Search for the cell housing the specified text and yield its (X, Y) center coordinate. 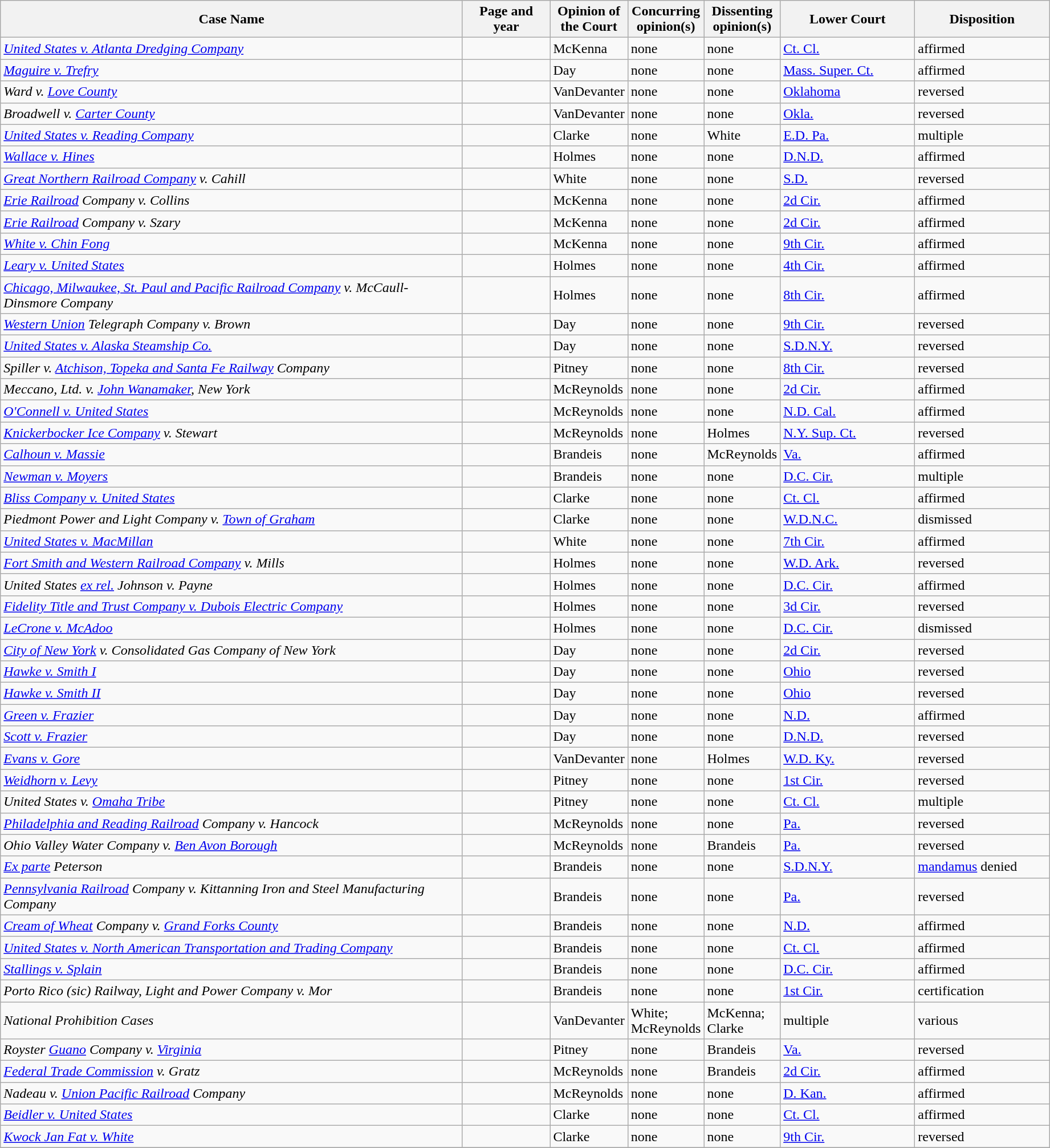
LeCrone v. McAdoo (231, 628)
various (982, 1020)
Knickerbocker Ice Company v. Stewart (231, 433)
Concurring opinion(s) (666, 19)
United States v. Omaha Tribe (231, 802)
National Prohibition Cases (231, 1020)
Fidelity Title and Trust Company v. Dubois Electric Company (231, 606)
McKenna; Clarke (742, 1020)
United States v. Alaska Steamship Co. (231, 346)
certification (982, 991)
Ex parte Peterson (231, 867)
Royster Guano Company v. Virginia (231, 1050)
Kwock Jan Fat v. White (231, 1137)
United States v. MacMillan (231, 541)
White; McReynolds (666, 1020)
Bliss Company v. United States (231, 498)
White v. Chin Fong (231, 244)
Dissenting opinion(s) (742, 19)
Leary v. United States (231, 265)
Cream of Wheat Company v. Grand Forks County (231, 926)
W.D. Ky. (848, 758)
Case Name (231, 19)
mandamus denied (982, 867)
Wallace v. Hines (231, 157)
Scott v. Frazier (231, 737)
Erie Railroad Company v. Collins (231, 200)
Disposition (982, 19)
Erie Railroad Company v. Szary (231, 222)
Federal Trade Commission v. Gratz (231, 1072)
Newman v. Moyers (231, 476)
Meccano, Ltd. v. John Wanamaker, New York (231, 390)
Broadwell v. Carter County (231, 113)
Hawke v. Smith I (231, 672)
Piedmont Power and Light Company v. Town of Graham (231, 520)
Pennsylvania Railroad Company v. Kittanning Iron and Steel Manufacturing Company (231, 897)
Maguire v. Trefry (231, 70)
Western Union Telegraph Company v. Brown (231, 324)
W.D.N.C. (848, 520)
Page and year (506, 19)
Oklahoma (848, 92)
Stallings v. Splain (231, 969)
Philadelphia and Reading Railroad Company v. Hancock (231, 824)
O'Connell v. United States (231, 411)
D. Kan. (848, 1093)
United States v. Reading Company (231, 135)
Beidler v. United States (231, 1115)
Mass. Super. Ct. (848, 70)
Opinion of the Court (589, 19)
Chicago, Milwaukee, St. Paul and Pacific Railroad Company v. McCaull-Dinsmore Company (231, 294)
Green v. Frazier (231, 715)
Porto Rico (sic) Railway, Light and Power Company v. Mor (231, 991)
Evans v. Gore (231, 758)
United States ex rel. Johnson v. Payne (231, 585)
N.Y. Sup. Ct. (848, 433)
Weidhorn v. Levy (231, 780)
City of New York v. Consolidated Gas Company of New York (231, 650)
Lower Court (848, 19)
Fort Smith and Western Railroad Company v. Mills (231, 563)
W.D. Ark. (848, 563)
Nadeau v. Union Pacific Railroad Company (231, 1093)
E.D. Pa. (848, 135)
United States v. North American Transportation and Trading Company (231, 947)
Ward v. Love County (231, 92)
Ohio Valley Water Company v. Ben Avon Borough (231, 845)
Spiller v. Atchison, Topeka and Santa Fe Railway Company (231, 368)
S.D. (848, 179)
4th Cir. (848, 265)
Great Northern Railroad Company v. Cahill (231, 179)
United States v. Atlanta Dredging Company (231, 48)
7th Cir. (848, 541)
N.D. Cal. (848, 411)
3d Cir. (848, 606)
Okla. (848, 113)
Hawke v. Smith II (231, 693)
Calhoun v. Massie (231, 455)
